Search for the cell housing the specified text and yield its [X, Y] center coordinate. 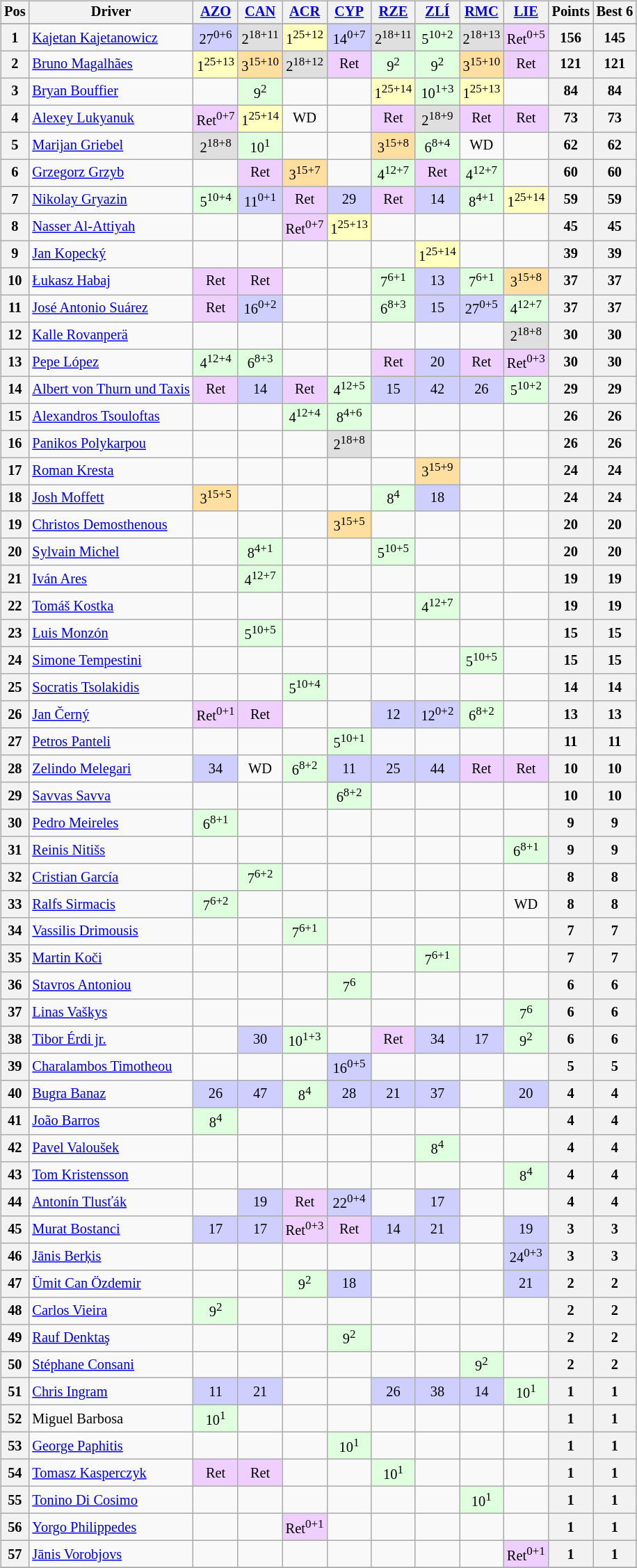
Albert von Thurn und Taxis [111, 389]
Petros Panteli [111, 741]
31 [15, 850]
270+6 [216, 38]
22 [15, 606]
Roman Kresta [111, 471]
Murat Bostanci [111, 1229]
270+5 [481, 309]
Vassilis Drimousis [111, 932]
68+4 [437, 146]
Tom Kristensson [111, 1175]
145 [615, 38]
Jan Černý [111, 715]
Savvas Savva [111, 795]
218+13 [481, 38]
46 [15, 1256]
84+6 [349, 417]
35 [15, 958]
Socratis Tsolakidis [111, 687]
Martin Koči [111, 958]
218+12 [305, 64]
110+1 [260, 200]
José Antonio Suárez [111, 309]
Bruno Magalhães [111, 64]
Points [571, 13]
RMC [481, 13]
Iván Ares [111, 579]
49 [15, 1338]
Panikos Polykarpou [111, 444]
43 [15, 1175]
Charalambos Timotheou [111, 1067]
Tomáš Kostka [111, 606]
56 [15, 1527]
Kajetan Kajetanowicz [111, 38]
CYP [349, 13]
120+2 [437, 715]
Antonín Tlusťák [111, 1202]
160+5 [349, 1067]
156 [571, 38]
32 [15, 878]
George Paphitis [111, 1446]
16 [15, 444]
240+3 [526, 1256]
Tibor Érdi jr. [111, 1040]
Miguel Barbosa [111, 1419]
54 [15, 1473]
Kalle Rovanperä [111, 335]
51 [15, 1392]
Jānis Berķis [111, 1256]
412+5 [349, 389]
Reinis Nitišs [111, 850]
Chris Ingram [111, 1392]
Cristian García [111, 878]
510+1 [349, 741]
Ret0+5 [526, 38]
48 [15, 1310]
220+4 [349, 1202]
LIE [526, 13]
Best 6 [615, 13]
52 [15, 1419]
53 [15, 1446]
Nasser Al-Attiyah [111, 227]
Carlos Vieira [111, 1310]
João Barros [111, 1121]
Pepe López [111, 363]
ACR [305, 13]
Stavros Antoniou [111, 986]
Marijan Griebel [111, 146]
Pos [15, 13]
140+7 [349, 38]
Tomasz Kasperczyk [111, 1473]
Stéphane Consani [111, 1364]
Ralfs Sirmacis [111, 904]
Sylvain Michel [111, 552]
315+7 [305, 172]
315+9 [437, 471]
Simone Tempestini [111, 661]
Driver [111, 13]
27 [15, 741]
Alexey Lukyanuk [111, 118]
Alexandros Tsouloftas [111, 417]
Luis Monzón [111, 633]
Łukasz Habaj [111, 281]
Bugra Banaz [111, 1093]
218+9 [437, 118]
36 [15, 986]
33 [15, 904]
CAN [260, 13]
55 [15, 1501]
Pedro Meireles [111, 823]
Josh Moffett [111, 498]
AZO [216, 13]
Zelindo Melegari [111, 769]
41 [15, 1121]
Bryan Bouffier [111, 92]
50 [15, 1364]
40 [15, 1093]
125+12 [305, 38]
Pavel Valoušek [111, 1147]
Linas Vaškys [111, 1012]
Jan Kopecký [111, 254]
Jānis Vorobjovs [111, 1555]
Yorgo Philippedes [111, 1527]
Rauf Denktaş [111, 1338]
Ümit Can Özdemir [111, 1284]
Christos Demosthenous [111, 524]
Nikolay Gryazin [111, 200]
Grzegorz Grzyb [111, 172]
57 [15, 1555]
Tonino Di Cosimo [111, 1501]
RZE [394, 13]
160+2 [260, 309]
ZLÍ [437, 13]
23 [15, 633]
